Provide the (X, Y) coordinate of the cell's center where the given text is located.  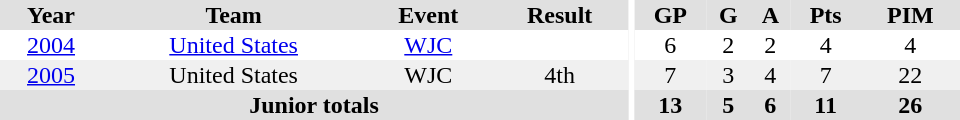
4th (560, 75)
Junior totals (314, 105)
Team (234, 15)
3 (728, 75)
G (728, 15)
Year (51, 15)
13 (670, 105)
Event (428, 15)
GP (670, 15)
2004 (51, 45)
11 (826, 105)
22 (910, 75)
A (770, 15)
5 (728, 105)
2005 (51, 75)
PIM (910, 15)
26 (910, 105)
Pts (826, 15)
Result (560, 15)
